Locate the cell with the specified text and output its [X, Y] center coordinate. 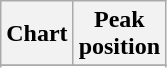
Peakposition [119, 34]
Chart [37, 34]
